Identify which cell holds the provided text, then report its [x, y] central coordinate. 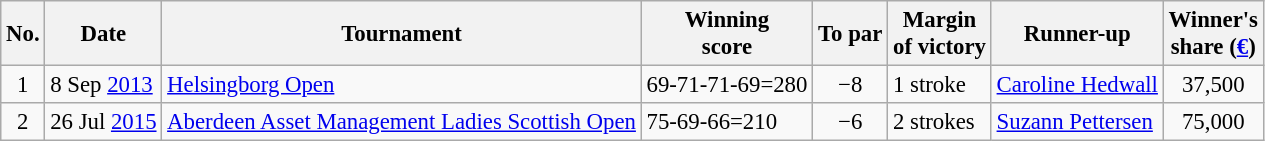
26 Jul 2015 [104, 122]
Runner-up [1077, 34]
Suzann Pettersen [1077, 122]
Winningscore [727, 34]
−6 [850, 122]
To par [850, 34]
69-71-71-69=280 [727, 85]
Aberdeen Asset Management Ladies Scottish Open [402, 122]
−8 [850, 85]
No. [23, 34]
Marginof victory [940, 34]
8 Sep 2013 [104, 85]
2 strokes [940, 122]
Winner'sshare (€) [1213, 34]
75-69-66=210 [727, 122]
Tournament [402, 34]
37,500 [1213, 85]
Date [104, 34]
Helsingborg Open [402, 85]
75,000 [1213, 122]
Caroline Hedwall [1077, 85]
2 [23, 122]
1 stroke [940, 85]
1 [23, 85]
